Pinpoint the cell where the given text exists, returning its (x, y) midpoint coordinate. 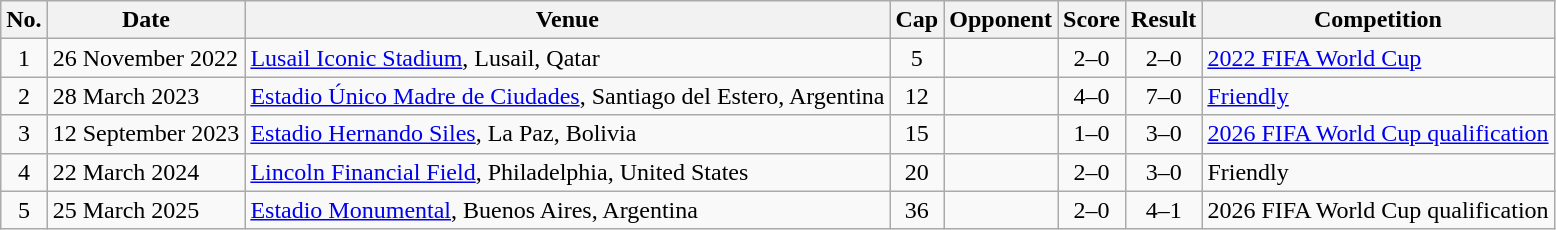
4–0 (1092, 96)
Estadio Único Madre de Ciudades, Santiago del Estero, Argentina (568, 96)
2 (24, 96)
36 (917, 210)
Lincoln Financial Field, Philadelphia, United States (568, 172)
Venue (568, 20)
Result (1163, 20)
Estadio Monumental, Buenos Aires, Argentina (568, 210)
1 (24, 58)
22 March 2024 (146, 172)
26 November 2022 (146, 58)
4–1 (1163, 210)
3 (24, 134)
28 March 2023 (146, 96)
Competition (1378, 20)
Date (146, 20)
15 (917, 134)
Opponent (1001, 20)
4 (24, 172)
12 September 2023 (146, 134)
Estadio Hernando Siles, La Paz, Bolivia (568, 134)
Cap (917, 20)
1–0 (1092, 134)
12 (917, 96)
25 March 2025 (146, 210)
Score (1092, 20)
No. (24, 20)
Lusail Iconic Stadium, Lusail, Qatar (568, 58)
7–0 (1163, 96)
20 (917, 172)
2022 FIFA World Cup (1378, 58)
